Search for the cell housing the specified text and yield its (X, Y) center coordinate. 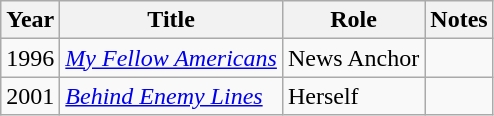
2001 (30, 96)
Year (30, 20)
My Fellow Americans (172, 58)
News Anchor (353, 58)
Role (353, 20)
Title (172, 20)
Notes (459, 20)
1996 (30, 58)
Herself (353, 96)
Behind Enemy Lines (172, 96)
